Capture the cell that displays the provided text and extract its [x, y] central coordinate. 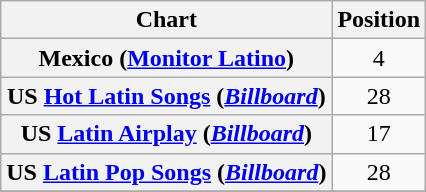
US Latin Pop Songs (Billboard) [166, 172]
17 [379, 134]
Mexico (Monitor Latino) [166, 58]
Position [379, 20]
US Latin Airplay (Billboard) [166, 134]
4 [379, 58]
Chart [166, 20]
US Hot Latin Songs (Billboard) [166, 96]
